Find where the given text appears and provide that cell's center as (x, y) coordinate. 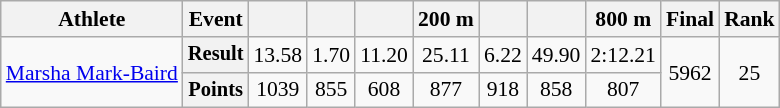
13.58 (278, 55)
5962 (690, 72)
918 (503, 90)
Points (216, 90)
877 (446, 90)
Event (216, 19)
1039 (278, 90)
25 (750, 72)
858 (556, 90)
Result (216, 55)
25.11 (446, 55)
1.70 (331, 55)
Rank (750, 19)
Final (690, 19)
Marsha Mark-Baird (92, 72)
11.20 (384, 55)
807 (622, 90)
200 m (446, 19)
Athlete (92, 19)
608 (384, 90)
2:12.21 (622, 55)
49.90 (556, 55)
6.22 (503, 55)
855 (331, 90)
800 m (622, 19)
